Output the [x, y] coordinate of the center of the cell containing the given text.  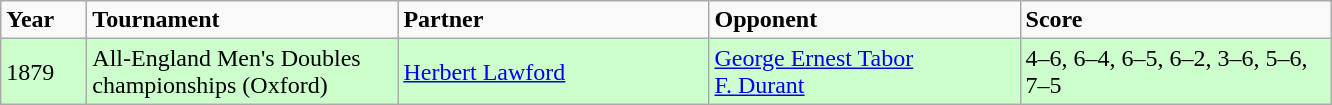
4–6, 6–4, 6–5, 6–2, 3–6, 5–6, 7–5 [1176, 72]
Herbert Lawford [554, 72]
1879 [44, 72]
All-England Men's Doubles championships (Oxford) [242, 72]
Tournament [242, 20]
Year [44, 20]
Partner [554, 20]
Opponent [864, 20]
Score [1176, 20]
George Ernest Tabor F. Durant [864, 72]
